Capture the cell that displays the provided text and extract its [x, y] central coordinate. 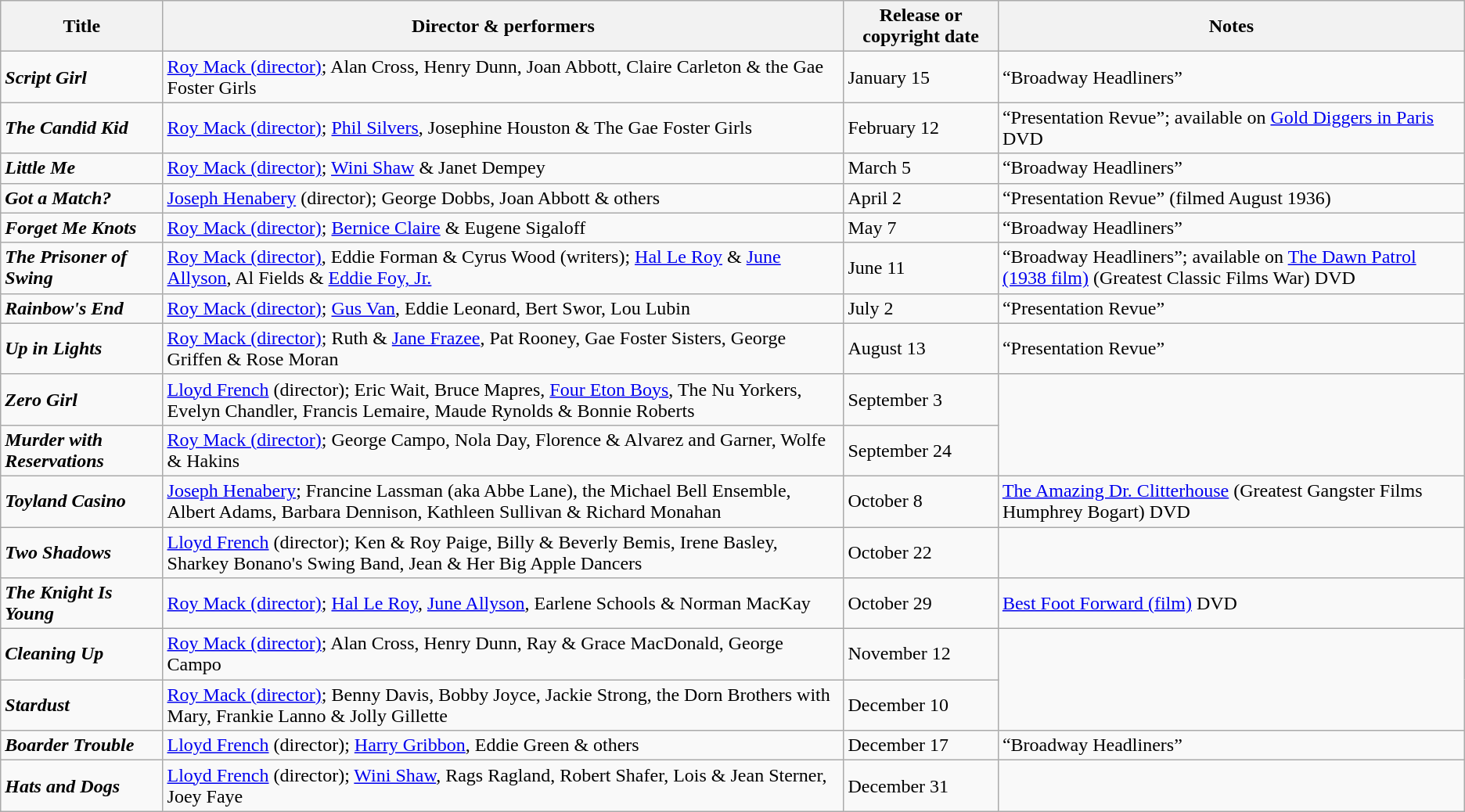
Up in Lights [81, 349]
“Presentation Revue”; available on Gold Diggers in Paris DVD [1231, 128]
December 10 [920, 706]
May 7 [920, 228]
Rainbow's End [81, 308]
Murder with Reservations [81, 451]
February 12 [920, 128]
Stardust [81, 706]
December 17 [920, 746]
Roy Mack (director); Alan Cross, Henry Dunn, Ray & Grace MacDonald, George Campo [503, 654]
“Presentation Revue” (filmed August 1936) [1231, 198]
Joseph Henabery (director); George Dobbs, Joan Abbott & others [503, 198]
July 2 [920, 308]
The Candid Kid [81, 128]
Toyland Casino [81, 501]
October 8 [920, 501]
Hats and Dogs [81, 785]
Forget Me Knots [81, 228]
Got a Match? [81, 198]
Boarder Trouble [81, 746]
March 5 [920, 168]
Lloyd French (director); Eric Wait, Bruce Mapres, Four Eton Boys, The Nu Yorkers, Evelyn Chandler, Francis Lemaire, Maude Rynolds & Bonnie Roberts [503, 399]
Lloyd French (director); Harry Gribbon, Eddie Green & others [503, 746]
The Prisoner of Swing [81, 268]
August 13 [920, 349]
The Knight Is Young [81, 604]
Little Me [81, 168]
December 31 [920, 785]
“Broadway Headliners”; available on The Dawn Patrol (1938 film) (Greatest Classic Films War) DVD [1231, 268]
The Amazing Dr. Clitterhouse (Greatest Gangster Films Humphrey Bogart) DVD [1231, 501]
Cleaning Up [81, 654]
Roy Mack (director); Gus Van, Eddie Leonard, Bert Swor, Lou Lubin [503, 308]
Two Shadows [81, 552]
Best Foot Forward (film) DVD [1231, 604]
Roy Mack (director); Ruth & Jane Frazee, Pat Rooney, Gae Foster Sisters, George Griffen & Rose Moran [503, 349]
January 15 [920, 77]
Notes [1231, 27]
Script Girl [81, 77]
Joseph Henabery; Francine Lassman (aka Abbe Lane), the Michael Bell Ensemble, Albert Adams, Barbara Dennison, Kathleen Sullivan & Richard Monahan [503, 501]
Roy Mack (director); Phil Silvers, Josephine Houston & The Gae Foster Girls [503, 128]
September 3 [920, 399]
Roy Mack (director); George Campo, Nola Day, Florence & Alvarez and Garner, Wolfe & Hakins [503, 451]
June 11 [920, 268]
Lloyd French (director); Ken & Roy Paige, Billy & Beverly Bemis, Irene Basley, Sharkey Bonano's Swing Band, Jean & Her Big Apple Dancers [503, 552]
April 2 [920, 198]
Roy Mack (director); Benny Davis, Bobby Joyce, Jackie Strong, the Dorn Brothers with Mary, Frankie Lanno & Jolly Gillette [503, 706]
November 12 [920, 654]
Roy Mack (director), Eddie Forman & Cyrus Wood (writers); Hal Le Roy & June Allyson, Al Fields & Eddie Foy, Jr. [503, 268]
Roy Mack (director); Alan Cross, Henry Dunn, Joan Abbott, Claire Carleton & the Gae Foster Girls [503, 77]
October 29 [920, 604]
October 22 [920, 552]
Release or copyright date [920, 27]
September 24 [920, 451]
Zero Girl [81, 399]
Roy Mack (director); Hal Le Roy, June Allyson, Earlene Schools & Norman MacKay [503, 604]
Lloyd French (director); Wini Shaw, Rags Ragland, Robert Shafer, Lois & Jean Sterner, Joey Faye [503, 785]
Roy Mack (director); Wini Shaw & Janet Dempey [503, 168]
Title [81, 27]
Roy Mack (director); Bernice Claire & Eugene Sigaloff [503, 228]
Director & performers [503, 27]
